Capture the cell that displays the provided text and extract its (X, Y) central coordinate. 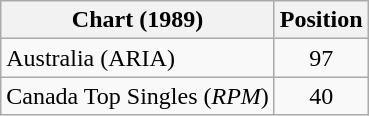
Chart (1989) (138, 20)
97 (321, 58)
Australia (ARIA) (138, 58)
Position (321, 20)
Canada Top Singles (RPM) (138, 96)
40 (321, 96)
